Capture the cell that displays the provided text and extract its [x, y] central coordinate. 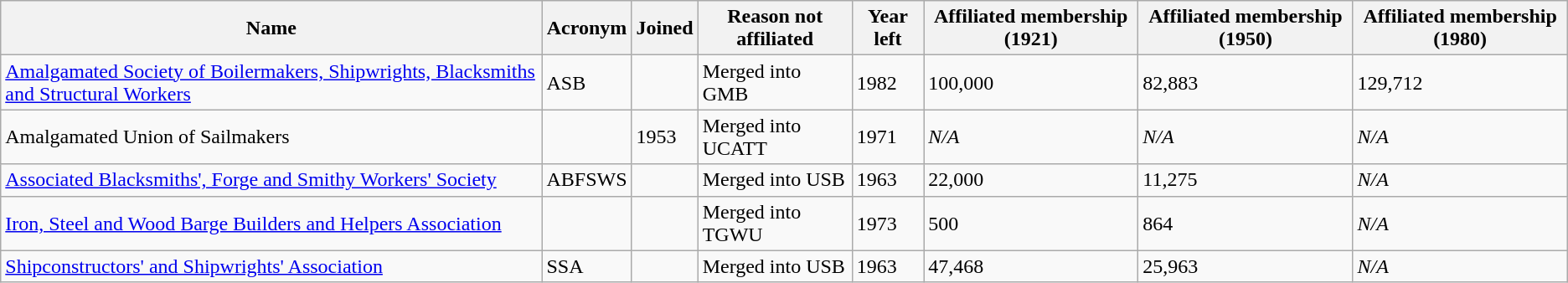
22,000 [1031, 180]
864 [1246, 223]
100,000 [1031, 82]
ASB [586, 82]
Affiliated membership (1921) [1031, 28]
Shipconstructors' and Shipwrights' Association [271, 266]
Merged into GMB [775, 82]
Reason not affiliated [775, 28]
Affiliated membership (1950) [1246, 28]
Merged into TGWU [775, 223]
SSA [586, 266]
Acronym [586, 28]
Iron, Steel and Wood Barge Builders and Helpers Association [271, 223]
129,712 [1460, 82]
ABFSWS [586, 180]
25,963 [1246, 266]
Amalgamated Society of Boilermakers, Shipwrights, Blacksmiths and Structural Workers [271, 82]
Name [271, 28]
47,468 [1031, 266]
Merged into UCATT [775, 137]
1953 [665, 137]
Joined [665, 28]
Affiliated membership (1980) [1460, 28]
Year left [888, 28]
11,275 [1246, 180]
1971 [888, 137]
500 [1031, 223]
1973 [888, 223]
Associated Blacksmiths', Forge and Smithy Workers' Society [271, 180]
Amalgamated Union of Sailmakers [271, 137]
82,883 [1246, 82]
1982 [888, 82]
